Scan for the cell matching the given text and deliver its [X, Y] coordinate at center. 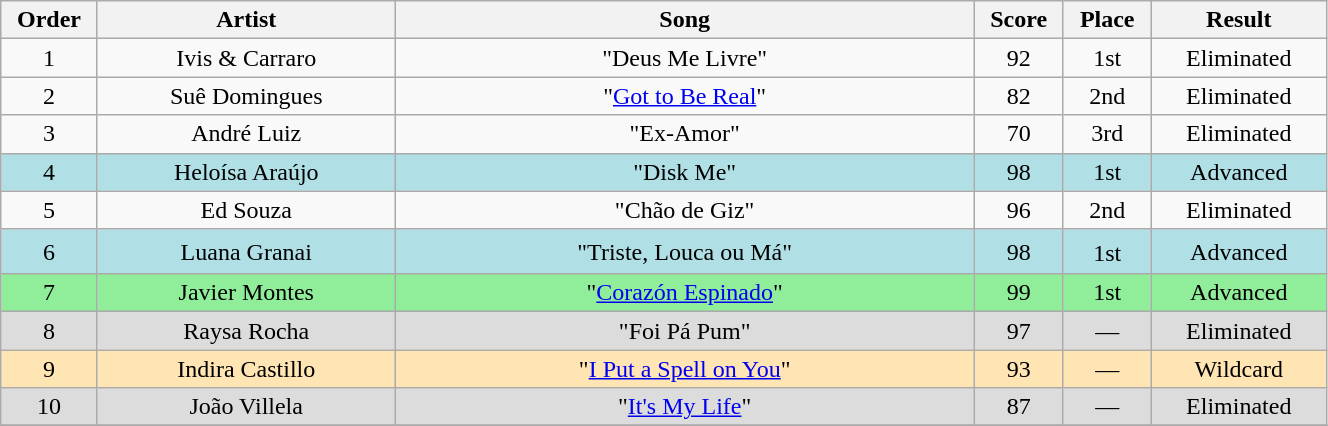
3 [49, 134]
"It's My Life" [684, 407]
Raysa Rocha [246, 331]
Javier Montes [246, 293]
Song [684, 20]
70 [1018, 134]
4 [49, 172]
Artist [246, 20]
"Ex-Amor" [684, 134]
"Got to Be Real" [684, 96]
"Corazón Espinado" [684, 293]
Luana Granai [246, 252]
93 [1018, 369]
9 [49, 369]
"Disk Me" [684, 172]
João Villela [246, 407]
"Foi Pá Pum" [684, 331]
3rd [1107, 134]
6 [49, 252]
"Triste, Louca ou Má" [684, 252]
Order [49, 20]
82 [1018, 96]
Score [1018, 20]
André Luiz [246, 134]
"Deus Me Livre" [684, 58]
10 [49, 407]
99 [1018, 293]
Indira Castillo [246, 369]
8 [49, 331]
Suê Domingues [246, 96]
Place [1107, 20]
96 [1018, 210]
1 [49, 58]
Ivis & Carraro [246, 58]
Ed Souza [246, 210]
7 [49, 293]
Heloísa Araújo [246, 172]
"Chão de Giz" [684, 210]
Wildcard [1238, 369]
97 [1018, 331]
5 [49, 210]
Result [1238, 20]
"I Put a Spell on You" [684, 369]
2 [49, 96]
87 [1018, 407]
92 [1018, 58]
